Capture the cell that displays the provided text and extract its (X, Y) central coordinate. 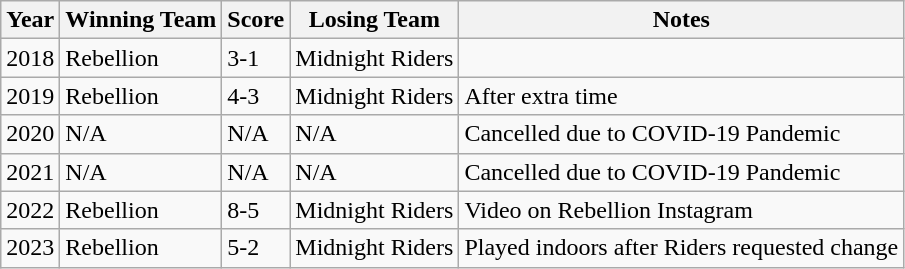
2020 (30, 134)
2018 (30, 58)
After extra time (682, 96)
Score (256, 20)
Losing Team (374, 20)
3-1 (256, 58)
2021 (30, 172)
5-2 (256, 248)
2023 (30, 248)
2019 (30, 96)
Played indoors after Riders requested change (682, 248)
4-3 (256, 96)
Winning Team (141, 20)
Year (30, 20)
2022 (30, 210)
Notes (682, 20)
8-5 (256, 210)
Video on Rebellion Instagram (682, 210)
